Locate the cell with the specified text and output its (x, y) center coordinate. 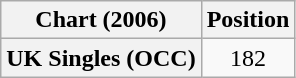
UK Singles (OCC) (101, 58)
182 (248, 58)
Position (248, 20)
Chart (2006) (101, 20)
